Return (X, Y) of the center of cell containing provided text 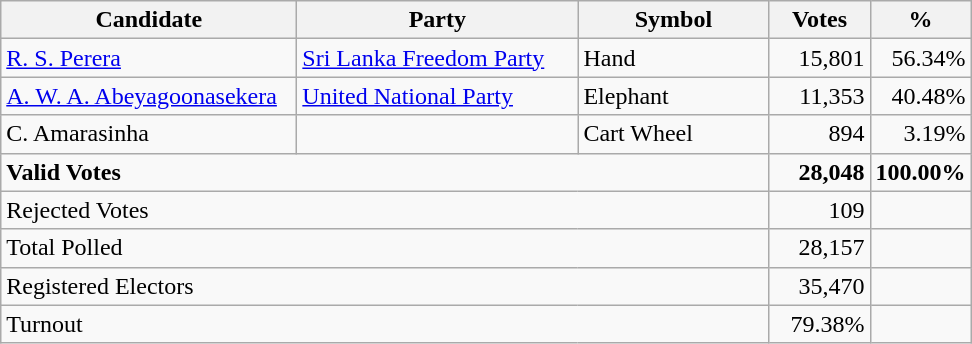
% (920, 20)
Party (438, 20)
Valid Votes (385, 172)
79.38% (820, 324)
15,801 (820, 58)
56.34% (920, 58)
Hand (674, 58)
100.00% (920, 172)
Total Polled (385, 248)
11,353 (820, 96)
Symbol (674, 20)
Turnout (385, 324)
United National Party (438, 96)
R. S. Perera (149, 58)
C. Amarasinha (149, 134)
35,470 (820, 286)
28,157 (820, 248)
A. W. A. Abeyagoonasekera (149, 96)
Cart Wheel (674, 134)
894 (820, 134)
3.19% (920, 134)
28,048 (820, 172)
Registered Electors (385, 286)
Votes (820, 20)
109 (820, 210)
Rejected Votes (385, 210)
Sri Lanka Freedom Party (438, 58)
Elephant (674, 96)
Candidate (149, 20)
40.48% (920, 96)
